Identify which cell holds the provided text, then report its [X, Y] central coordinate. 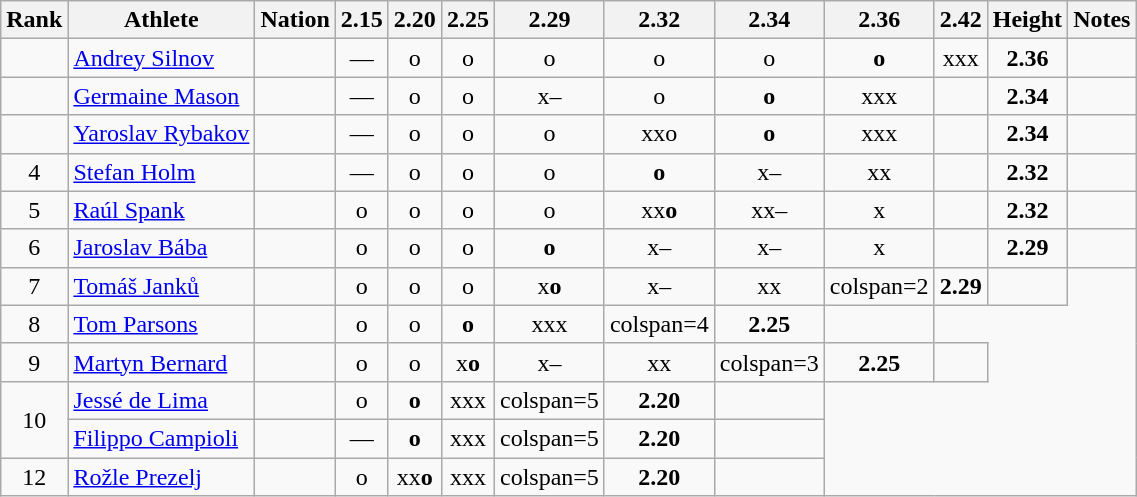
2.42 [960, 20]
Jessé de Lima [162, 400]
7 [34, 286]
6 [34, 248]
Filippo Campioli [162, 438]
Raúl Spank [162, 210]
colspan=3 [769, 362]
xx– [769, 210]
4 [34, 172]
8 [34, 324]
Stefan Holm [162, 172]
Andrey Silnov [162, 58]
Jaroslav Bába [162, 248]
10 [34, 419]
Rank [34, 20]
Martyn Bernard [162, 362]
Athlete [162, 20]
colspan=4 [659, 324]
Nation [295, 20]
Yaroslav Rybakov [162, 134]
Rožle Prezelj [162, 477]
5 [34, 210]
Tomáš Janků [162, 286]
colspan=2 [879, 286]
12 [34, 477]
Height [1027, 20]
Germaine Mason [162, 96]
9 [34, 362]
2.15 [362, 20]
Tom Parsons [162, 324]
Notes [1102, 20]
